Detect which cell encompasses the target text, then output its (X, Y) center coordinate. 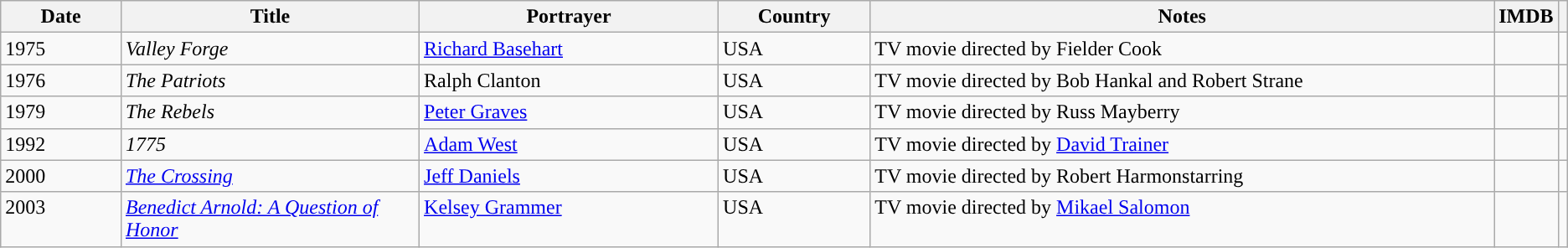
1775 (270, 144)
TV movie directed by Russ Mayberry (1183, 112)
Portrayer (570, 17)
The Crossing (270, 176)
TV movie directed by Mikael Salomon (1183, 220)
Date (61, 17)
Title (270, 17)
TV movie directed by Robert Harmonstarring (1183, 176)
The Patriots (270, 80)
1992 (61, 144)
1979 (61, 112)
Notes (1183, 17)
Richard Basehart (570, 49)
2003 (61, 220)
2000 (61, 176)
1975 (61, 49)
Peter Graves (570, 112)
TV movie directed by Bob Hankal and Robert Strane (1183, 80)
Benedict Arnold: A Question of Honor (270, 220)
Country (794, 17)
Kelsey Grammer (570, 220)
IMDB (1526, 17)
Jeff Daniels (570, 176)
TV movie directed by Fielder Cook (1183, 49)
TV movie directed by David Trainer (1183, 144)
Valley Forge (270, 49)
Adam West (570, 144)
The Rebels (270, 112)
Ralph Clanton (570, 80)
1976 (61, 80)
